Determine the (x, y) coordinate at the center of the cell enclosing the given text.  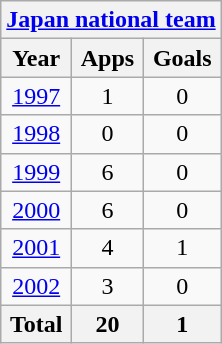
Year (36, 58)
Japan national team (111, 20)
2000 (36, 210)
2002 (36, 286)
1998 (36, 134)
Apps (108, 58)
1999 (36, 172)
1997 (36, 96)
3 (108, 286)
20 (108, 324)
2001 (36, 248)
Total (36, 324)
Goals (182, 58)
4 (108, 248)
